From the cell containing the given text, extract its center point as (x, y) coordinate. 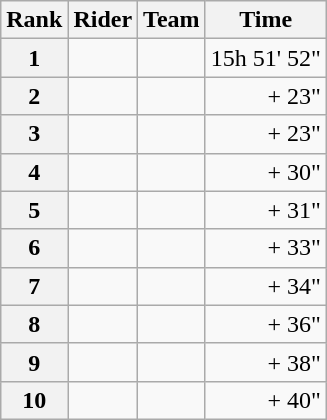
7 (34, 286)
+ 34" (266, 286)
Rank (34, 20)
Team (172, 20)
15h 51' 52" (266, 58)
+ 33" (266, 248)
+ 30" (266, 172)
1 (34, 58)
+ 31" (266, 210)
2 (34, 96)
+ 38" (266, 362)
9 (34, 362)
8 (34, 324)
6 (34, 248)
5 (34, 210)
10 (34, 400)
Time (266, 20)
+ 36" (266, 324)
4 (34, 172)
3 (34, 134)
Rider (103, 20)
+ 40" (266, 400)
